For the text-containing cell, return its midpoint in (x, y) coordinate format. 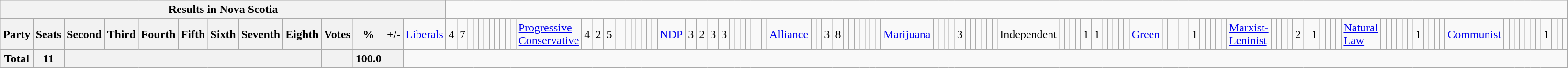
Seats (48, 34)
Sixth (223, 34)
Progressive Conservative (549, 34)
Green (1146, 34)
Party (17, 34)
Communist (1475, 34)
Seventh (260, 34)
Third (122, 34)
Eighth (302, 34)
Second (84, 34)
Total (17, 58)
Natural Law (1361, 34)
+/- (394, 34)
Votes (337, 34)
Marijuana (907, 34)
Fifth (193, 34)
Marxist-Leninist (1249, 34)
% (369, 34)
8 (838, 34)
100.0 (369, 58)
5 (609, 34)
Fourth (158, 34)
NDP (671, 34)
11 (48, 58)
Liberals (425, 34)
Alliance (789, 34)
Independent (1028, 34)
7 (463, 34)
Results in Nova Scotia (223, 10)
